Scan for the cell matching the given text and deliver its [X, Y] coordinate at center. 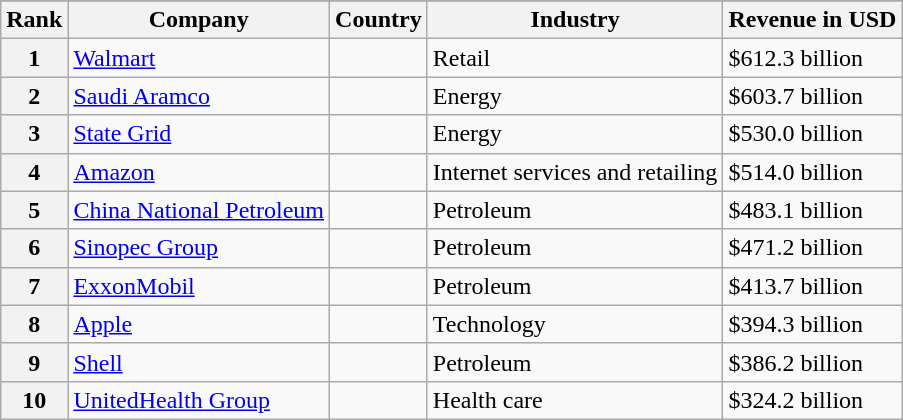
Industry [575, 20]
5 [34, 210]
China National Petroleum [199, 210]
Saudi Aramco [199, 96]
Walmart [199, 58]
Amazon [199, 172]
$530.0 billion [812, 134]
8 [34, 324]
2 [34, 96]
1 [34, 58]
$394.3 billion [812, 324]
$386.2 billion [812, 362]
$514.0 billion [812, 172]
$612.3 billion [812, 58]
Health care [575, 400]
9 [34, 362]
Rank [34, 20]
$324.2 billion [812, 400]
Retail [575, 58]
$603.7 billion [812, 96]
Technology [575, 324]
10 [34, 400]
$413.7 billion [812, 286]
7 [34, 286]
Sinopec Group [199, 248]
Apple [199, 324]
ExxonMobil [199, 286]
Internet services and retailing [575, 172]
$471.2 billion [812, 248]
4 [34, 172]
Revenue in USD [812, 20]
UnitedHealth Group [199, 400]
State Grid [199, 134]
Country [379, 20]
6 [34, 248]
Shell [199, 362]
3 [34, 134]
$483.1 billion [812, 210]
Company [199, 20]
